Provide the (X, Y) coordinate of the cell's center where the given text is located.  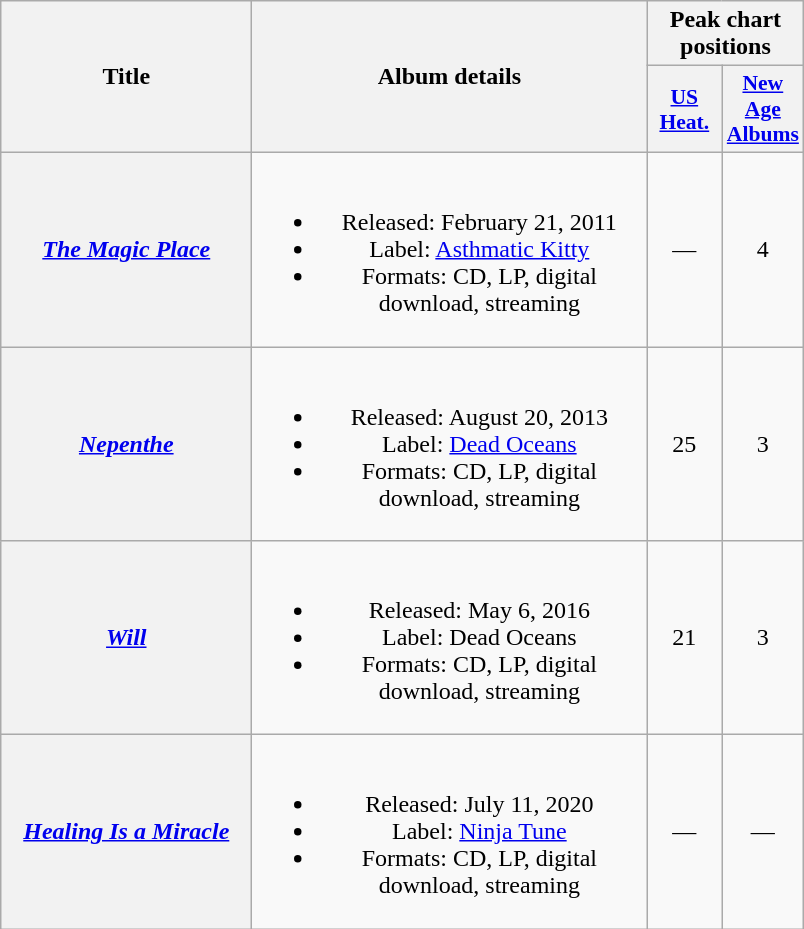
Released: July 11, 2020Label: Ninja TuneFormats: CD, LP, digital download, streaming (450, 832)
Healing Is a Miracle (126, 832)
Released: August 20, 2013Label: Dead OceansFormats: CD, LP, digital download, streaming (450, 443)
4 (763, 249)
Will (126, 638)
21 (684, 638)
Nepenthe (126, 443)
Released: February 21, 2011Label: Asthmatic KittyFormats: CD, LP, digital download, streaming (450, 249)
25 (684, 443)
Peak chart positions (726, 34)
The Magic Place (126, 249)
Title (126, 77)
Album details (450, 77)
Released: May 6, 2016Label: Dead OceansFormats: CD, LP, digital download, streaming (450, 638)
US Heat. (684, 110)
New Age Albums (763, 110)
